Search for the cell housing the specified text and yield its (X, Y) center coordinate. 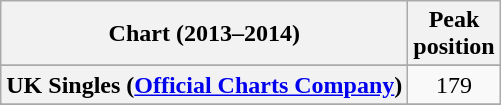
179 (454, 85)
Peakposition (454, 34)
Chart (2013–2014) (204, 34)
UK Singles (Official Charts Company) (204, 85)
